Search for the cell housing the specified text and yield its [x, y] center coordinate. 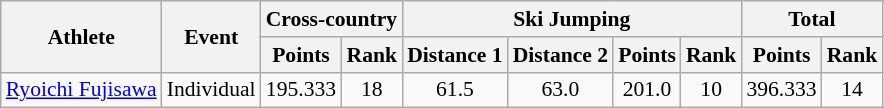
63.0 [560, 90]
14 [852, 90]
Total [812, 19]
Ski Jumping [572, 19]
Athlete [82, 36]
396.333 [781, 90]
61.5 [454, 90]
18 [372, 90]
Cross-country [332, 19]
195.333 [302, 90]
Ryoichi Fujisawa [82, 90]
Distance 1 [454, 55]
Event [212, 36]
Distance 2 [560, 55]
Individual [212, 90]
201.0 [647, 90]
10 [712, 90]
